Scan for the cell matching the given text and deliver its (X, Y) coordinate at center. 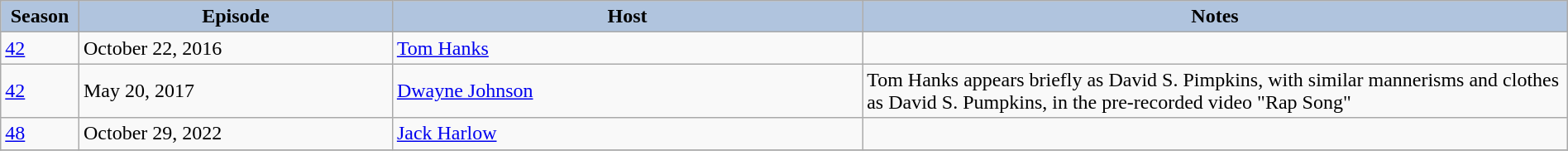
October 29, 2022 (235, 134)
Dwayne Johnson (627, 91)
May 20, 2017 (235, 91)
Host (627, 17)
Tom Hanks (627, 48)
Season (40, 17)
Tom Hanks appears briefly as David S. Pimpkins, with similar mannerisms and clothes as David S. Pumpkins, in the pre-recorded video "Rap Song" (1216, 91)
Notes (1216, 17)
Episode (235, 17)
Jack Harlow (627, 134)
October 22, 2016 (235, 48)
48 (40, 134)
